For the text-containing cell, return its midpoint in (X, Y) coordinate format. 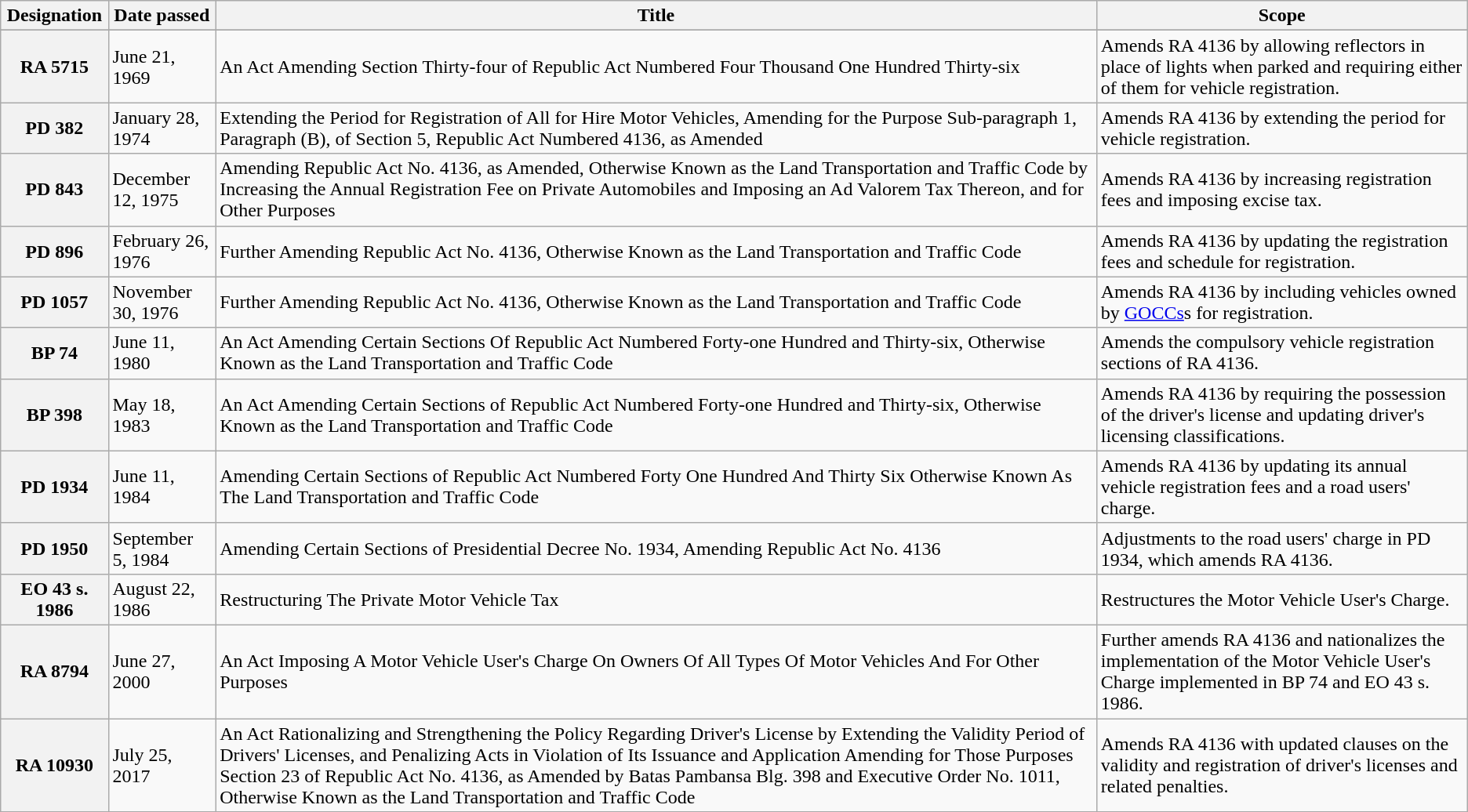
Scope (1281, 16)
PD 1057 (55, 303)
Title (656, 16)
Further amends RA 4136 and nationalizes the implementation of the Motor Vehicle User's Charge implemented in BP 74 and EO 43 s. 1986. (1281, 671)
BP 398 (55, 415)
Amends RA 4136 by updating the registration fees and schedule for registration. (1281, 251)
Amends RA 4136 by including vehicles owned by GOCCss for registration. (1281, 303)
Designation (55, 16)
August 22, 1986 (162, 599)
PD 843 (55, 190)
PD 1934 (55, 487)
June 21, 1969 (162, 67)
RA 5715 (55, 67)
January 28, 1974 (162, 129)
February 26, 1976 (162, 251)
Amends RA 4136 by updating its annual vehicle registration fees and a road users' charge. (1281, 487)
Amending Certain Sections of Republic Act Numbered Forty One Hundred And Thirty Six Otherwise Known As The Land Transportation and Traffic Code (656, 487)
EO 43 s. 1986 (55, 599)
An Act Amending Section Thirty-four of Republic Act Numbered Four Thousand One Hundred Thirty-six (656, 67)
Amends the compulsory vehicle registration sections of RA 4136. (1281, 353)
Restructures the Motor Vehicle User's Charge. (1281, 599)
June 11, 1984 (162, 487)
PD 382 (55, 129)
May 18, 1983 (162, 415)
Amends RA 4136 with updated clauses on the validity and registration of driver's licenses and related penalties. (1281, 765)
PD 896 (55, 251)
December 12, 1975 (162, 190)
June 27, 2000 (162, 671)
Adjustments to the road users' charge in PD 1934, which amends RA 4136. (1281, 549)
An Act Imposing A Motor Vehicle User's Charge On Owners Of All Types Of Motor Vehicles And For Other Purposes (656, 671)
Amends RA 4136 by extending the period for vehicle registration. (1281, 129)
RA 10930 (55, 765)
July 25, 2017 (162, 765)
Restructuring The Private Motor Vehicle Tax (656, 599)
Date passed (162, 16)
November 30, 1976 (162, 303)
RA 8794 (55, 671)
June 11, 1980 (162, 353)
BP 74 (55, 353)
Amends RA 4136 by requiring the possession of the driver's license and updating driver's licensing classifications. (1281, 415)
PD 1950 (55, 549)
Amending Certain Sections of Presidential Decree No. 1934, Amending Republic Act No. 4136 (656, 549)
Amends RA 4136 by allowing reflectors in place of lights when parked and requiring either of them for vehicle registration. (1281, 67)
Amends RA 4136 by increasing registration fees and imposing excise tax. (1281, 190)
September 5, 1984 (162, 549)
